Identify which cell holds the provided text, then report its [x, y] central coordinate. 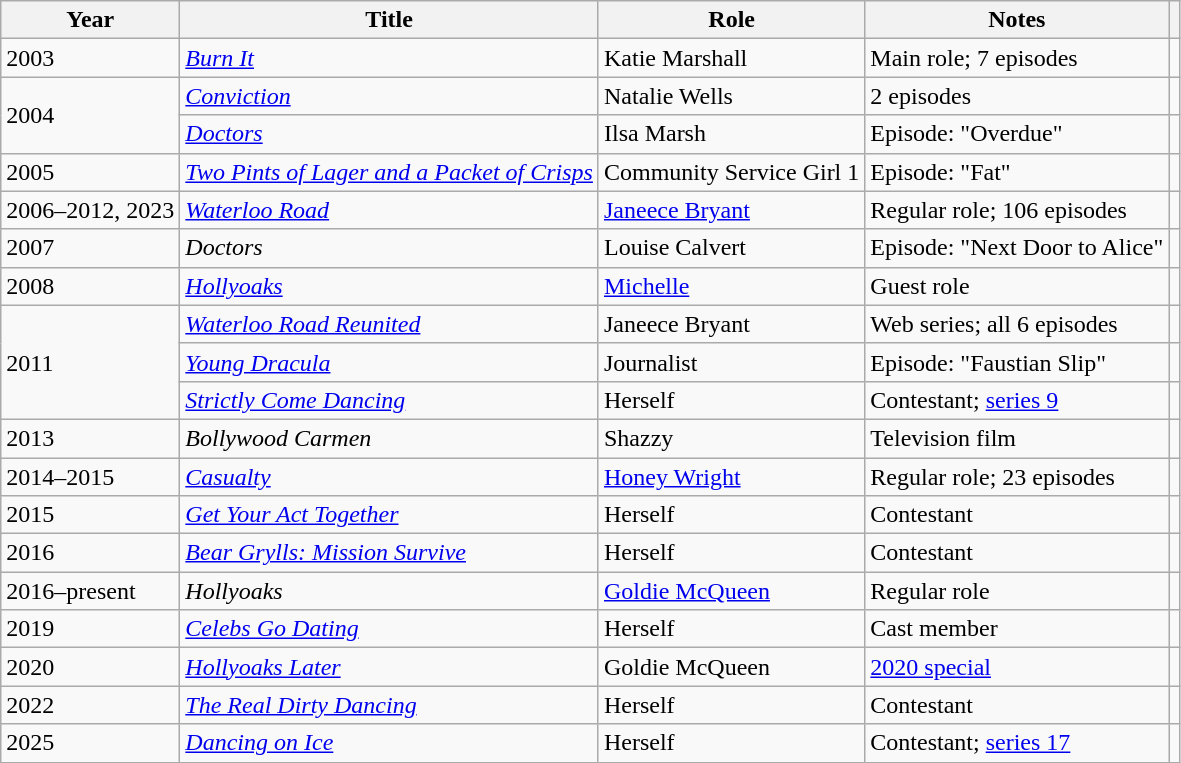
Television film [1017, 438]
Episode: "Next Door to Alice" [1017, 248]
Web series; all 6 episodes [1017, 324]
Honey Wright [731, 477]
2011 [90, 362]
Regular role [1017, 591]
Casualty [390, 477]
2016–present [90, 591]
Dancing on Ice [390, 743]
Waterloo Road [390, 210]
2025 [90, 743]
2003 [90, 58]
Notes [1017, 20]
2016 [90, 553]
Ilsa Marsh [731, 134]
Episode: "Overdue" [1017, 134]
Bollywood Carmen [390, 438]
2020 special [1017, 667]
2005 [90, 172]
Community Service Girl 1 [731, 172]
Role [731, 20]
2022 [90, 705]
Louise Calvert [731, 248]
2007 [90, 248]
2006–2012, 2023 [90, 210]
Regular role; 106 episodes [1017, 210]
Episode: "Faustian Slip" [1017, 362]
Get Your Act Together [390, 515]
Title [390, 20]
The Real Dirty Dancing [390, 705]
2015 [90, 515]
Katie Marshall [731, 58]
2019 [90, 629]
Michelle [731, 286]
Shazzy [731, 438]
Hollyoaks Later [390, 667]
Cast member [1017, 629]
2008 [90, 286]
Episode: "Fat" [1017, 172]
2 episodes [1017, 96]
Strictly Come Dancing [390, 400]
Year [90, 20]
Young Dracula [390, 362]
Contestant; series 9 [1017, 400]
Bear Grylls: Mission Survive [390, 553]
Regular role; 23 episodes [1017, 477]
2013 [90, 438]
2014–2015 [90, 477]
Burn It [390, 58]
Guest role [1017, 286]
Main role; 7 episodes [1017, 58]
Natalie Wells [731, 96]
Waterloo Road Reunited [390, 324]
Conviction [390, 96]
Celebs Go Dating [390, 629]
2020 [90, 667]
Contestant; series 17 [1017, 743]
2004 [90, 115]
Journalist [731, 362]
Two Pints of Lager and a Packet of Crisps [390, 172]
